Locate the cell with the specified text and output its (x, y) center coordinate. 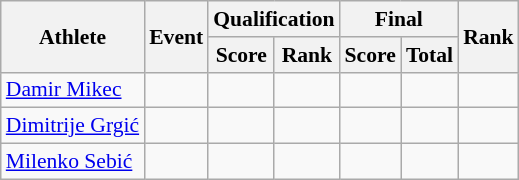
Damir Mikec (72, 90)
Athlete (72, 36)
Qualification (274, 19)
Final (400, 19)
Milenko Sebić (72, 162)
Event (176, 36)
Dimitrije Grgić (72, 126)
Total (430, 55)
